Locate the cell with the specified text and output its (x, y) center coordinate. 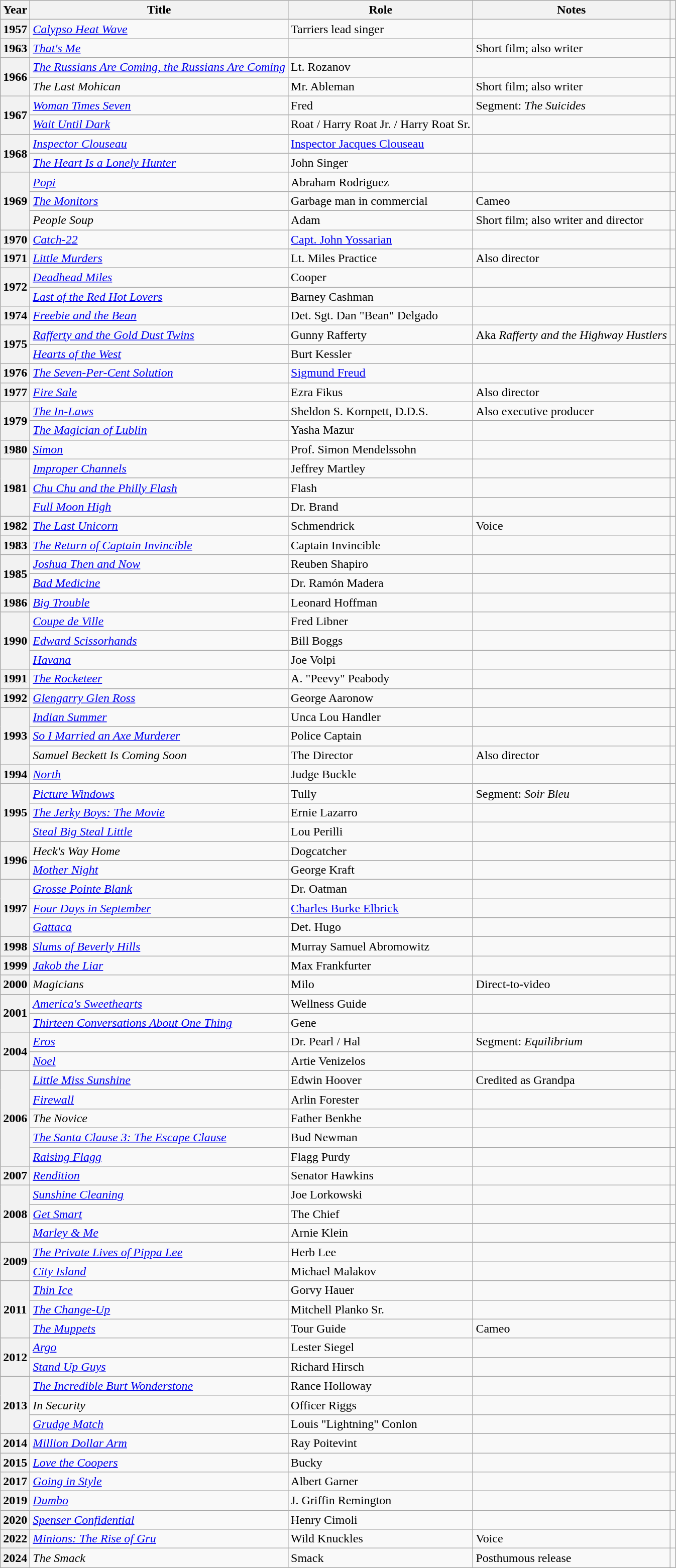
The Smack (159, 1558)
Father Benkhe (381, 1118)
Inspector Clouseau (159, 144)
1982 (15, 526)
Magicians (159, 985)
Sigmund Freud (381, 373)
Steal Big Steal Little (159, 831)
1998 (15, 946)
Segment: Equilibrium (572, 1042)
2020 (15, 1520)
Cooper (381, 278)
Dr. Brand (381, 507)
1992 (15, 698)
Credited as Grandpa (572, 1080)
Bad Medicine (159, 583)
Schmendrick (381, 526)
1966 (15, 77)
Ezra Fikus (381, 392)
1969 (15, 201)
Deadhead Miles (159, 278)
Arnie Klein (381, 1233)
The Incredible Burt Wonderstone (159, 1386)
Eros (159, 1042)
Joshua Then and Now (159, 564)
2001 (15, 1013)
Smack (381, 1558)
Posthumous release (572, 1558)
Coupe de Ville (159, 622)
Milo (381, 985)
Burt Kessler (381, 354)
1970 (15, 239)
1985 (15, 574)
Michael Malakov (381, 1271)
Minions: The Rise of Gru (159, 1539)
The Santa Clause 3: The Escape Clause (159, 1137)
2015 (15, 1463)
Stand Up Guys (159, 1367)
2014 (15, 1443)
Inspector Jacques Clouseau (381, 144)
North (159, 774)
In Security (159, 1405)
Jeffrey Martley (381, 468)
1999 (15, 966)
Segment: Soir Bleu (572, 793)
The Director (381, 755)
The Change-Up (159, 1309)
Herb Lee (381, 1252)
1995 (15, 812)
Adam (381, 220)
Richard Hirsch (381, 1367)
Gorvy Hauer (381, 1290)
1979 (15, 421)
That's Me (159, 48)
2013 (15, 1405)
Yasha Mazur (381, 430)
Tully (381, 793)
1983 (15, 545)
Bucky (381, 1463)
Det. Sgt. Dan "Bean" Delgado (381, 316)
2007 (15, 1176)
Tour Guide (381, 1329)
The Last Unicorn (159, 526)
Ray Poitevint (381, 1443)
George Aaronow (381, 698)
Gene (381, 1023)
Grudge Match (159, 1424)
Judge Buckle (381, 774)
Abraham Rodriguez (381, 182)
Prof. Simon Mendelssohn (381, 449)
Title (159, 10)
1974 (15, 316)
Edward Scissorhands (159, 641)
Garbage man in commercial (381, 201)
Artie Venizelos (381, 1061)
Albert Garner (381, 1482)
2011 (15, 1309)
1991 (15, 679)
Mitchell Planko Sr. (381, 1309)
Gunny Rafferty (381, 335)
Heck's Way Home (159, 851)
Bill Boggs (381, 641)
Lou Perilli (381, 831)
Little Murders (159, 259)
Capt. John Yossarian (381, 239)
1957 (15, 29)
Glengarry Glen Ross (159, 698)
1963 (15, 48)
The Novice (159, 1118)
Louis "Lightning" Conlon (381, 1424)
Sunshine Cleaning (159, 1195)
Officer Riggs (381, 1405)
Lt. Rozanov (381, 67)
Last of the Red Hot Lovers (159, 297)
2022 (15, 1539)
Leonard Hoffman (381, 602)
Arlin Forester (381, 1099)
Mr. Ableman (381, 86)
Slums of Beverly Hills (159, 946)
The Muppets (159, 1329)
1972 (15, 287)
Firewall (159, 1099)
The Last Mohican (159, 86)
Det. Hugo (381, 927)
Wellness Guide (381, 1004)
Captain Invincible (381, 545)
Fred (381, 105)
1990 (15, 641)
Little Miss Sunshine (159, 1080)
Police Captain (381, 736)
Reuben Shapiro (381, 564)
Big Trouble (159, 602)
Joe Volpi (381, 660)
2006 (15, 1118)
Wild Knuckles (381, 1539)
2008 (15, 1214)
Calypso Heat Wave (159, 29)
Get Smart (159, 1214)
2024 (15, 1558)
Segment: The Suicides (572, 105)
The Seven-Per-Cent Solution (159, 373)
Simon (159, 449)
Charles Burke Elbrick (381, 908)
Four Days in September (159, 908)
Gattaca (159, 927)
Raising Flagg (159, 1156)
Wait Until Dark (159, 125)
1971 (15, 259)
Full Moon High (159, 507)
2017 (15, 1482)
1996 (15, 861)
Murray Samuel Abromowitz (381, 946)
Dumbo (159, 1501)
Mother Night (159, 870)
Havana (159, 660)
America's Sweethearts (159, 1004)
Chu Chu and the Philly Flash (159, 488)
Lt. Miles Practice (381, 259)
People Soup (159, 220)
2004 (15, 1051)
Henry Cimoli (381, 1520)
Dr. Pearl / Hal (381, 1042)
Thin Ice (159, 1290)
Lester Siegel (381, 1348)
Flagg Purdy (381, 1156)
Sheldon S. Kornpett, D.D.S. (381, 411)
Rendition (159, 1176)
Dogcatcher (381, 851)
Role (381, 10)
Spenser Confidential (159, 1520)
Marley & Me (159, 1233)
Thirteen Conversations About One Thing (159, 1023)
The Return of Captain Invincible (159, 545)
Love the Coopers (159, 1463)
The Jerky Boys: The Movie (159, 812)
1975 (15, 344)
1986 (15, 602)
Fred Libner (381, 622)
Year (15, 10)
1994 (15, 774)
Notes (572, 10)
Barney Cashman (381, 297)
1968 (15, 153)
2012 (15, 1357)
2019 (15, 1501)
Roat / Harry Roat Jr. / Harry Roat Sr. (381, 125)
So I Married an Axe Murderer (159, 736)
Popi (159, 182)
Rance Holloway (381, 1386)
Direct-to-video (572, 985)
Catch-22 (159, 239)
George Kraft (381, 870)
J. Griffin Remington (381, 1501)
Going in Style (159, 1482)
Improper Channels (159, 468)
Also executive producer (572, 411)
Bud Newman (381, 1137)
2000 (15, 985)
1981 (15, 488)
Aka Rafferty and the Highway Hustlers (572, 335)
City Island (159, 1271)
Samuel Beckett Is Coming Soon (159, 755)
Indian Summer (159, 717)
A. "Peevy" Peabody (381, 679)
Joe Lorkowski (381, 1195)
Max Frankfurter (381, 966)
The Heart Is a Lonely Hunter (159, 163)
1967 (15, 115)
1980 (15, 449)
The Rocketeer (159, 679)
Grosse Pointe Blank (159, 889)
Senator Hawkins (381, 1176)
Hearts of the West (159, 354)
Unca Lou Handler (381, 717)
The Russians Are Coming, the Russians Are Coming (159, 67)
Noel (159, 1061)
Ernie Lazarro (381, 812)
Tarriers lead singer (381, 29)
1976 (15, 373)
Edwin Hoover (381, 1080)
Dr. Oatman (381, 889)
Freebie and the Bean (159, 316)
The Private Lives of Pippa Lee (159, 1252)
Jakob the Liar (159, 966)
Dr. Ramón Madera (381, 583)
1977 (15, 392)
1997 (15, 908)
1993 (15, 736)
John Singer (381, 163)
The In-Laws (159, 411)
Rafferty and the Gold Dust Twins (159, 335)
Fire Sale (159, 392)
The Monitors (159, 201)
The Chief (381, 1214)
Million Dollar Arm (159, 1443)
Woman Times Seven (159, 105)
Picture Windows (159, 793)
Argo (159, 1348)
Flash (381, 488)
2009 (15, 1262)
Short film; also writer and director (572, 220)
The Magician of Lublin (159, 430)
